Identify which cell holds the provided text, then report its (x, y) central coordinate. 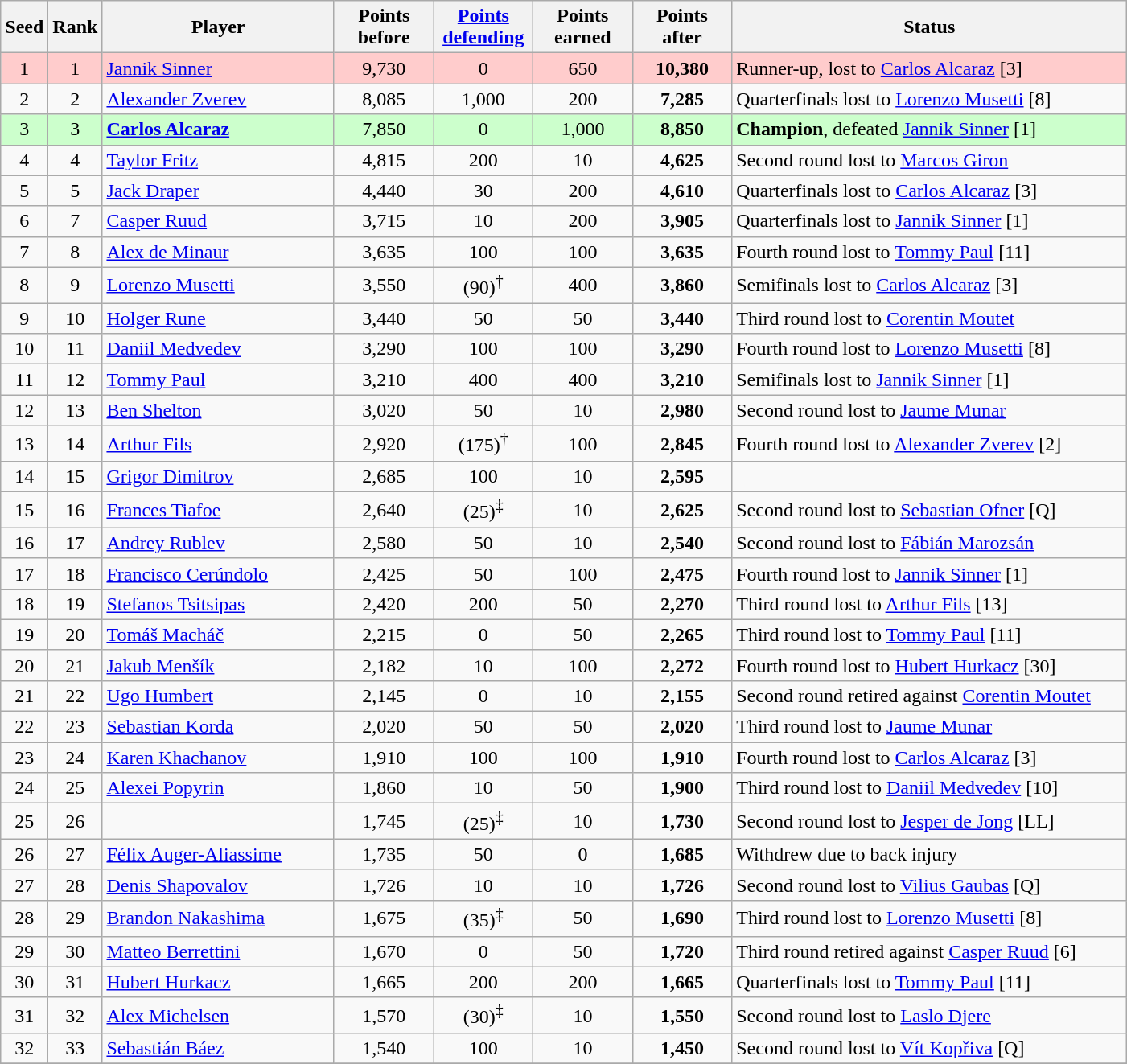
Second round lost to Laslo Djere (930, 1015)
Grigor Dimitrov (219, 477)
Matteo Berrettini (219, 951)
Semifinals lost to Jannik Sinner [1] (930, 380)
2,475 (682, 573)
Sebastian Korda (219, 727)
2,625 (682, 510)
Second round lost to Vilius Gaubas [Q] (930, 885)
33 (76, 1049)
Third round lost to Jaume Munar (930, 727)
Karen Khachanov (219, 758)
Points earned (583, 27)
Alex Michelsen (219, 1015)
2,920 (384, 444)
Third round lost to Arthur Fils [13] (930, 604)
Holger Rune (219, 318)
Runner-up, lost to Carlos Alcaraz [3] (930, 68)
Third round lost to Corentin Moutet (930, 318)
Ben Shelton (219, 410)
3,715 (384, 221)
1,720 (682, 951)
Quarterfinals lost to Carlos Alcaraz [3] (930, 191)
Withdrew due to back injury (930, 854)
Second round lost to Marcos Giron (930, 160)
Stefanos Tsitsipas (219, 604)
Ugo Humbert (219, 696)
1,550 (682, 1015)
Andrey Rublev (219, 543)
Third round lost to Daniil Medvedev [10] (930, 788)
Status (930, 27)
Casper Ruud (219, 221)
2,182 (384, 665)
Alexander Zverev (219, 99)
Lorenzo Musetti (219, 285)
Champion, defeated Jannik Sinner [1] (930, 129)
Second round lost to Jesper de Jong [LL] (930, 822)
9,730 (384, 68)
Fourth round lost to Lorenzo Musetti [8] (930, 349)
Second round lost to Jaume Munar (930, 410)
Rank (76, 27)
2,980 (682, 410)
Taylor Fritz (219, 160)
Hubert Hurkacz (219, 982)
7,285 (682, 99)
Francisco Cerúndolo (219, 573)
Alexei Popyrin (219, 788)
Tommy Paul (219, 380)
1,690 (682, 918)
Points before (384, 27)
(35)‡ (483, 918)
Jack Draper (219, 191)
Fourth round lost to Alexander Zverev [2] (930, 444)
2,685 (384, 477)
Fourth round lost to Carlos Alcaraz [3] (930, 758)
Points after (682, 27)
Alex de Minaur (219, 252)
1,685 (682, 854)
Second round lost to Vít Kopřiva [Q] (930, 1049)
1,540 (384, 1049)
Points defending (483, 27)
Quarterfinals lost to Lorenzo Musetti [8] (930, 99)
8,850 (682, 129)
2,640 (384, 510)
2,580 (384, 543)
Seed (24, 27)
4,625 (682, 160)
Brandon Nakashima (219, 918)
Tomáš Macháč (219, 635)
Third round lost to Tommy Paul [11] (930, 635)
3,860 (682, 285)
Sebastián Báez (219, 1049)
1,900 (682, 788)
2,270 (682, 604)
Quarterfinals lost to Jannik Sinner [1] (930, 221)
10,380 (682, 68)
4,610 (682, 191)
Semifinals lost to Carlos Alcaraz [3] (930, 285)
1,570 (384, 1015)
2,425 (384, 573)
Jannik Sinner (219, 68)
Félix Auger-Aliassime (219, 854)
(175)† (483, 444)
2,155 (682, 696)
Fourth round lost to Jannik Sinner [1] (930, 573)
2,420 (384, 604)
1,670 (384, 951)
(90)† (483, 285)
1,730 (682, 822)
Fourth round lost to Hubert Hurkacz [30] (930, 665)
Second round retired against Corentin Moutet (930, 696)
2,272 (682, 665)
3,550 (384, 285)
Frances Tiafoe (219, 510)
2,265 (682, 635)
1,675 (384, 918)
Third round lost to Lorenzo Musetti [8] (930, 918)
4,440 (384, 191)
Player (219, 27)
1,735 (384, 854)
Daniil Medvedev (219, 349)
2,145 (384, 696)
2,215 (384, 635)
4,815 (384, 160)
2,845 (682, 444)
3,905 (682, 221)
Third round retired against Casper Ruud [6] (930, 951)
6 (24, 221)
3,020 (384, 410)
Carlos Alcaraz (219, 129)
8,085 (384, 99)
650 (583, 68)
2,540 (682, 543)
Quarterfinals lost to Tommy Paul [11] (930, 982)
Jakub Menšík (219, 665)
Denis Shapovalov (219, 885)
Second round lost to Sebastian Ofner [Q] (930, 510)
Second round lost to Fábián Marozsán (930, 543)
Arthur Fils (219, 444)
Fourth round lost to Tommy Paul [11] (930, 252)
7,850 (384, 129)
1,450 (682, 1049)
1,745 (384, 822)
1,860 (384, 788)
2,595 (682, 477)
(30)‡ (483, 1015)
